Determine the [X, Y] coordinate at the center of the cell enclosing the given text.  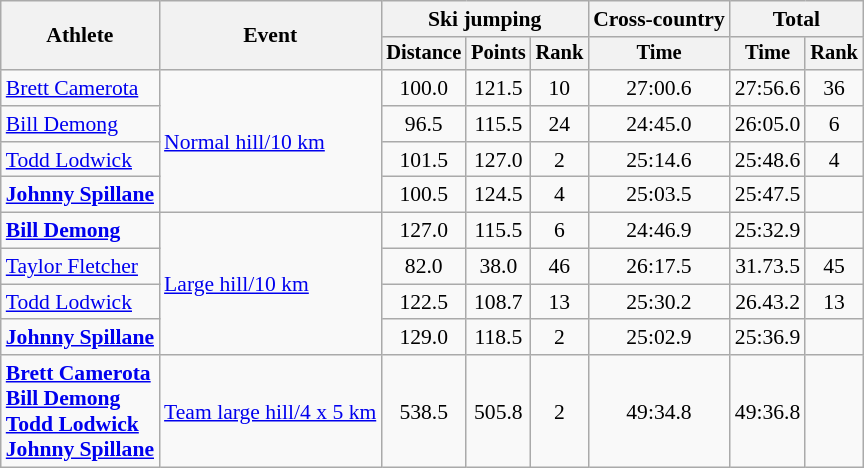
Cross-country [659, 19]
Normal hill/10 km [270, 141]
31.73.5 [768, 267]
108.7 [498, 302]
Ski jumping [484, 19]
38.0 [498, 267]
49:36.8 [768, 411]
25:03.5 [659, 195]
46 [560, 267]
118.5 [498, 338]
505.8 [498, 411]
25:02.9 [659, 338]
Taylor Fletcher [80, 267]
25:36.9 [768, 338]
82.0 [424, 267]
24:45.0 [659, 124]
100.5 [424, 195]
96.5 [424, 124]
26.43.2 [768, 302]
101.5 [424, 160]
25:48.6 [768, 160]
24 [560, 124]
Event [270, 36]
122.5 [424, 302]
45 [834, 267]
Points [498, 54]
Brett CamerotaBill DemongTodd LodwickJohnny Spillane [80, 411]
124.5 [498, 195]
10 [560, 88]
26:05.0 [768, 124]
27:56.6 [768, 88]
49:34.8 [659, 411]
121.5 [498, 88]
25:30.2 [659, 302]
Team large hill/4 x 5 km [270, 411]
Brett Camerota [80, 88]
26:17.5 [659, 267]
100.0 [424, 88]
129.0 [424, 338]
36 [834, 88]
27:00.6 [659, 88]
Total [796, 19]
24:46.9 [659, 231]
Athlete [80, 36]
Distance [424, 54]
25:14.6 [659, 160]
25:47.5 [768, 195]
538.5 [424, 411]
25:32.9 [768, 231]
Large hill/10 km [270, 284]
